Identify which cell holds the provided text, then report its [x, y] central coordinate. 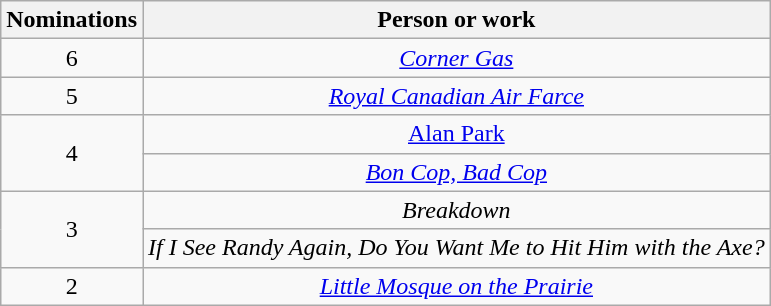
3 [72, 229]
Alan Park [456, 134]
Corner Gas [456, 58]
2 [72, 286]
Royal Canadian Air Farce [456, 96]
Person or work [456, 20]
Bon Cop, Bad Cop [456, 172]
Little Mosque on the Prairie [456, 286]
4 [72, 153]
5 [72, 96]
Breakdown [456, 210]
If I See Randy Again, Do You Want Me to Hit Him with the Axe? [456, 248]
6 [72, 58]
Nominations [72, 20]
